Return the (x, y) coordinate for the center point of the cell that contains the specified text.  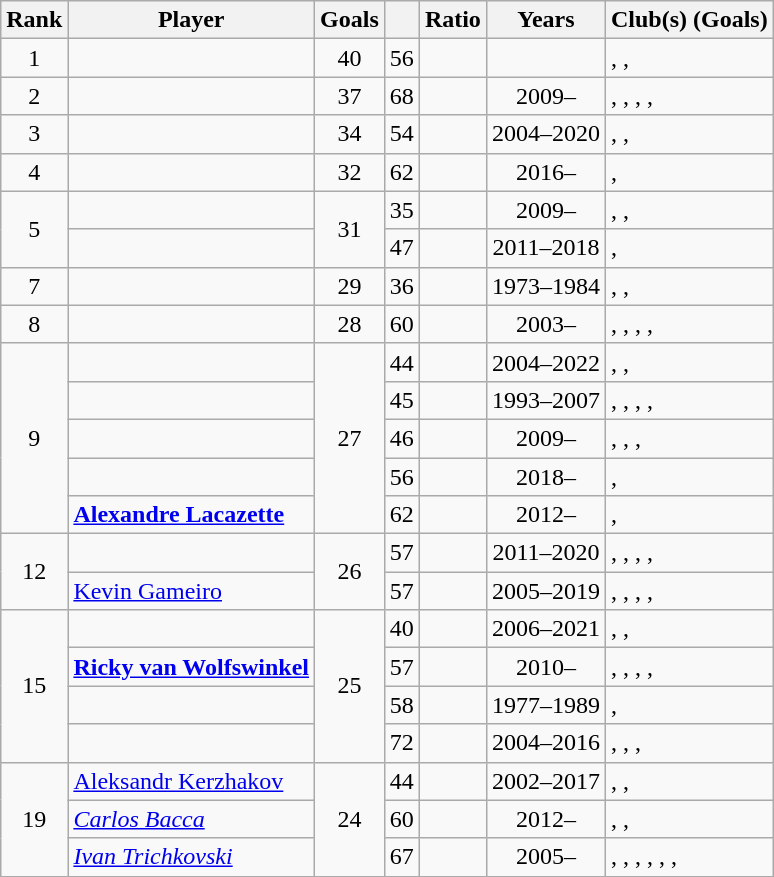
3 (34, 134)
Ratio (452, 20)
2003– (546, 324)
37 (350, 96)
2004–2016 (546, 743)
1993–2007 (546, 400)
Goals (350, 20)
Carlos Bacca (192, 819)
31 (350, 229)
19 (34, 819)
2 (34, 96)
32 (350, 172)
1977–1989 (546, 705)
45 (402, 400)
2011–2018 (546, 248)
4 (34, 172)
72 (402, 743)
2010– (546, 667)
2004–2020 (546, 134)
1973–1984 (546, 286)
34 (350, 134)
35 (402, 210)
Rank (34, 20)
9 (34, 438)
Aleksandr Kerzhakov (192, 781)
2005– (546, 857)
46 (402, 438)
25 (350, 686)
28 (350, 324)
2004–2022 (546, 362)
54 (402, 134)
8 (34, 324)
, , , , , , (689, 857)
12 (34, 572)
5 (34, 229)
68 (402, 96)
15 (34, 686)
Kevin Gameiro (192, 591)
Years (546, 20)
1 (34, 58)
36 (402, 286)
2002–2017 (546, 781)
2016– (546, 172)
Club(s) (Goals) (689, 20)
2005–2019 (546, 591)
7 (34, 286)
2018– (546, 477)
Ricky van Wolfswinkel (192, 667)
Player (192, 20)
Ivan Trichkovski (192, 857)
2011–2020 (546, 553)
2006–2021 (546, 629)
27 (350, 438)
24 (350, 819)
58 (402, 705)
26 (350, 572)
47 (402, 248)
Alexandre Lacazette (192, 515)
29 (350, 286)
67 (402, 857)
